Locate the cell with the specified text and output its [X, Y] center coordinate. 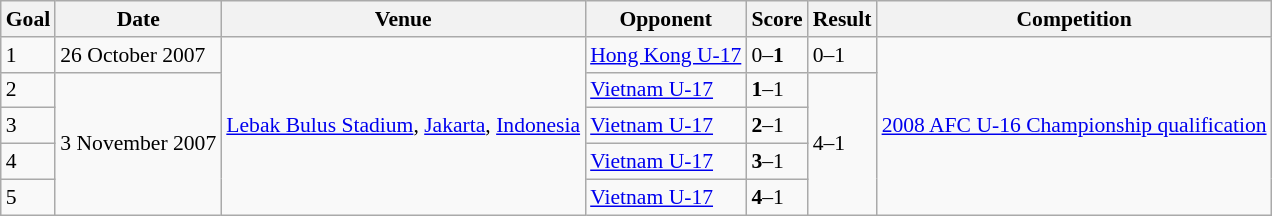
Result [842, 19]
3 November 2007 [138, 143]
Opponent [666, 19]
5 [28, 197]
Goal [28, 19]
1 [28, 55]
Hong Kong U-17 [666, 55]
1–1 [776, 90]
Date [138, 19]
Lebak Bulus Stadium, Jakarta, Indonesia [403, 126]
3 [28, 126]
3–1 [776, 162]
26 October 2007 [138, 55]
Score [776, 19]
2008 AFC U-16 Championship qualification [1074, 126]
2 [28, 90]
Venue [403, 19]
2–1 [776, 126]
Competition [1074, 19]
4 [28, 162]
